Find where the given text appears and provide that cell's center as (x, y) coordinate. 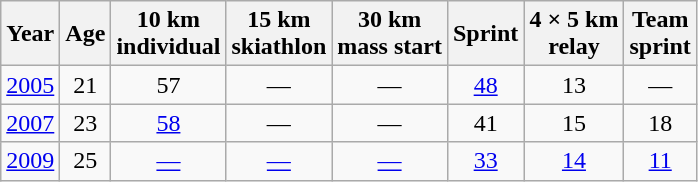
2009 (30, 161)
23 (86, 123)
25 (86, 161)
13 (574, 85)
10 kmindividual (168, 34)
48 (485, 85)
Year (30, 34)
58 (168, 123)
Sprint (485, 34)
2007 (30, 123)
2005 (30, 85)
14 (574, 161)
57 (168, 85)
Age (86, 34)
Teamsprint (660, 34)
21 (86, 85)
15 kmskiathlon (279, 34)
4 × 5 kmrelay (574, 34)
30 kmmass start (390, 34)
18 (660, 123)
33 (485, 161)
15 (574, 123)
41 (485, 123)
11 (660, 161)
